From the cell containing the given text, extract its center point as (X, Y) coordinate. 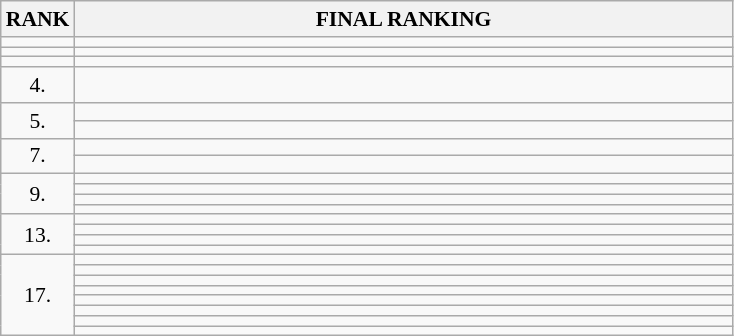
13. (38, 235)
5. (38, 121)
7. (38, 156)
9. (38, 194)
4. (38, 85)
RANK (38, 19)
FINAL RANKING (403, 19)
17. (38, 296)
